Determine the (X, Y) coordinate at the center of the cell enclosing the given text.  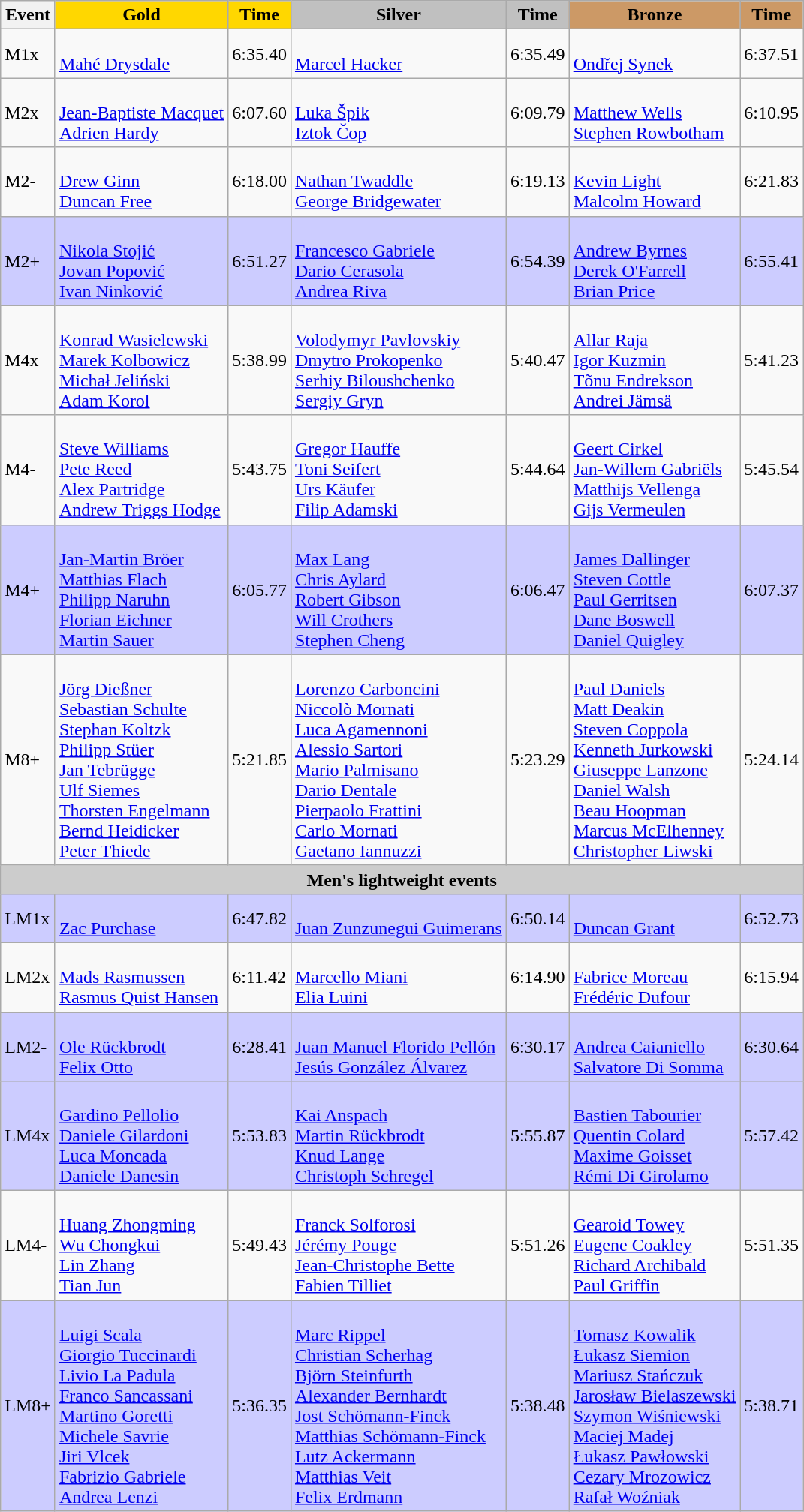
6:50.14 (538, 918)
M4x (29, 360)
Fabrice Moreau Frédéric Dufour (655, 977)
Bastien Tabourier Quentin Colard Maxime Goisset Rémi Di Girolamo (655, 1136)
Kevin Light Malcolm Howard (655, 182)
5:44.64 (538, 470)
5:24.14 (772, 759)
6:30.17 (538, 1046)
Franck Solforosi Jérémy Pouge Jean-Christophe Bette Fabien Tilliet (398, 1246)
Bronze (655, 15)
Max Lang Chris Aylard Robert Gibson Will Crothers Stephen Cheng (398, 590)
6:11.42 (260, 977)
6:07.37 (772, 590)
Jean-Baptiste Macquet Adrien Hardy (141, 113)
Gearoid Towey Eugene Coakley Richard Archibald Paul Griffin (655, 1246)
Mads Rasmussen Rasmus Quist Hansen (141, 977)
M2+ (29, 261)
Duncan Grant (655, 918)
5:40.47 (538, 360)
M8+ (29, 759)
Gregor Hauffe Toni Seifert Urs Käufer Filip Adamski (398, 470)
5:53.83 (260, 1136)
James Dallinger Steven Cottle Paul Gerritsen Dane Boswell Daniel Quigley (655, 590)
Steve Williams Pete Reed Alex Partridge Andrew Triggs Hodge (141, 470)
Allar Raja Igor Kuzmin Tõnu Endrekson Andrei Jämsä (655, 360)
Paul Daniels Matt Deakin Steven Coppola Kenneth Jurkowski Giuseppe Lanzone Daniel Walsh Beau Hoopman Marcus McElhenney Christopher Liwski (655, 759)
6:14.90 (538, 977)
6:54.39 (538, 261)
6:15.94 (772, 977)
M4+ (29, 590)
Ondřej Synek (655, 54)
6:21.83 (772, 182)
Nikola Stojić Jovan Popović Ivan Ninković (141, 261)
Andrea Caianiello Salvatore Di Somma (655, 1046)
Matthew Wells Stephen Rowbotham (655, 113)
M2x (29, 113)
Gardino Pellolio Daniele Gilardoni Luca Moncada Daniele Danesin (141, 1136)
M1x (29, 54)
6:19.13 (538, 182)
6:35.40 (260, 54)
Luka Špik Iztok Čop (398, 113)
M2- (29, 182)
Konrad Wasielewski Marek Kolbowicz Michał Jeliński Adam Korol (141, 360)
6:10.95 (772, 113)
5:38.99 (260, 360)
6:18.00 (260, 182)
6:07.60 (260, 113)
Luigi Scala Giorgio Tuccinardi Livio La Padula Franco Sancassani Martino Goretti Michele Savrie Jiri Vlcek Fabrizio Gabriele Andrea Lenzi (141, 1406)
6:55.41 (772, 261)
5:49.43 (260, 1246)
Francesco Gabriele Dario Cerasola Andrea Riva (398, 261)
6:30.64 (772, 1046)
5:55.87 (538, 1136)
LM4- (29, 1246)
Juan Manuel Florido Pellón Jesús González Álvarez (398, 1046)
Lorenzo Carboncini Niccolò Mornati Luca Agamennoni Alessio Sartori Mario Palmisano Dario Dentale Pierpaolo Frattini Carlo Mornati Gaetano Iannuzzi (398, 759)
6:51.27 (260, 261)
Marcel Hacker (398, 54)
6:35.49 (538, 54)
5:38.71 (772, 1406)
LM2x (29, 977)
Ole Rückbrodt Felix Otto (141, 1046)
Nathan Twaddle George Bridgewater (398, 182)
5:36.35 (260, 1406)
Andrew Byrnes Derek O'Farrell Brian Price (655, 261)
6:37.51 (772, 54)
5:57.42 (772, 1136)
Men's lightweight events (402, 879)
LM2- (29, 1046)
6:06.47 (538, 590)
6:09.79 (538, 113)
Event (29, 15)
Geert Cirkel Jan-Willem Gabriëls Matthijs Vellenga Gijs Vermeulen (655, 470)
6:52.73 (772, 918)
Zac Purchase (141, 918)
5:51.26 (538, 1246)
Kai Anspach Martin Rückbrodt Knud Lange Christoph Schregel (398, 1136)
5:43.75 (260, 470)
LM4x (29, 1136)
5:38.48 (538, 1406)
Marcello Miani Elia Luini (398, 977)
Juan Zunzunegui Guimerans (398, 918)
6:47.82 (260, 918)
M4- (29, 470)
6:28.41 (260, 1046)
5:23.29 (538, 759)
Mahé Drysdale (141, 54)
Silver (398, 15)
Volodymyr Pavlovskiy Dmytro Prokopenko Serhiy Biloushchenko Sergiy Gryn (398, 360)
Huang Zhongming Wu Chongkui Lin Zhang Tian Jun (141, 1246)
LM1x (29, 918)
5:41.23 (772, 360)
5:21.85 (260, 759)
5:45.54 (772, 470)
6:05.77 (260, 590)
LM8+ (29, 1406)
Jörg Dießner Sebastian Schulte Stephan Koltzk Philipp Stüer Jan Tebrügge Ulf Siemes Thorsten Engelmann Bernd Heidicker Peter Thiede (141, 759)
Gold (141, 15)
5:51.35 (772, 1246)
Tomasz Kowalik Łukasz Siemion Mariusz Stańczuk Jarosław Bielaszewski Szymon Wiśniewski Maciej Madej Łukasz Pawłowski Cezary Mrozowicz Rafał Woźniak (655, 1406)
Drew Ginn Duncan Free (141, 182)
Jan-Martin Bröer Matthias Flach Philipp Naruhn Florian Eichner Martin Sauer (141, 590)
